Pinpoint the cell where the given text exists, returning its [x, y] midpoint coordinate. 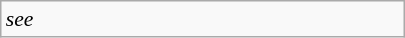
see [203, 19]
